Detect which cell encompasses the target text, then output its (x, y) center coordinate. 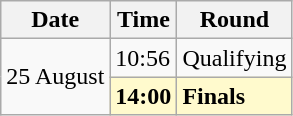
Time (144, 20)
Date (56, 20)
Qualifying (234, 58)
10:56 (144, 58)
Round (234, 20)
25 August (56, 77)
14:00 (144, 96)
Finals (234, 96)
